Output the (X, Y) coordinate of the center of the cell containing the given text.  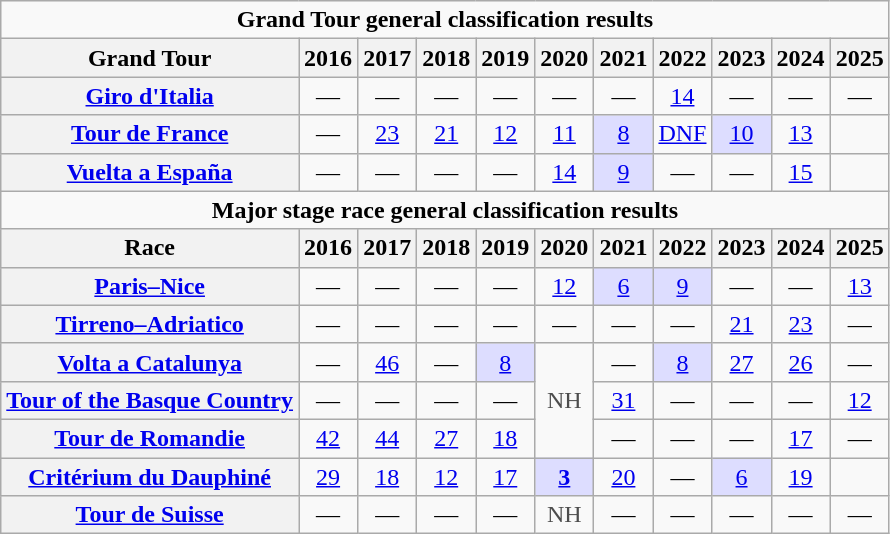
31 (624, 400)
15 (800, 172)
46 (388, 362)
10 (742, 134)
Tirreno–Adriatico (150, 324)
Major stage race general classification results (445, 210)
26 (800, 362)
Volta a Catalunya (150, 362)
11 (564, 134)
Grand Tour (150, 58)
29 (328, 477)
Tour de Romandie (150, 438)
42 (328, 438)
20 (624, 477)
Tour de Suisse (150, 515)
Race (150, 248)
Paris–Nice (150, 286)
Tour de France (150, 134)
Vuelta a España (150, 172)
19 (800, 477)
Giro d'Italia (150, 96)
44 (388, 438)
Grand Tour general classification results (445, 20)
3 (564, 477)
Critérium du Dauphiné (150, 477)
DNF (682, 134)
Tour of the Basque Country (150, 400)
